Return [x, y] of the center of cell containing provided text 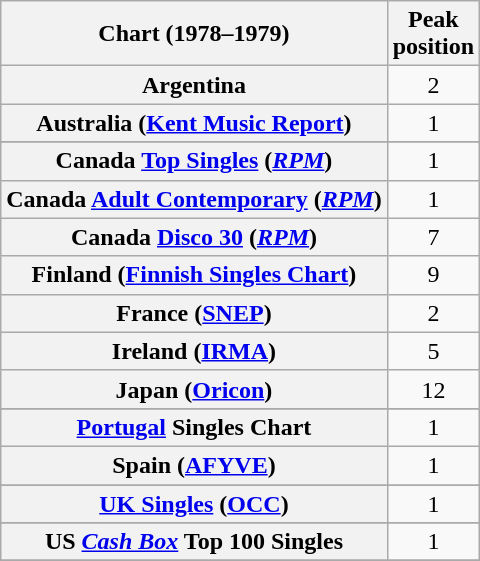
Peakposition [433, 34]
Finland (Finnish Singles Chart) [194, 275]
5 [433, 351]
Spain (AFYVE) [194, 465]
Australia (Kent Music Report) [194, 123]
9 [433, 275]
Portugal Singles Chart [194, 427]
US Cash Box Top 100 Singles [194, 542]
Canada Disco 30 (RPM) [194, 237]
12 [433, 389]
Chart (1978–1979) [194, 34]
Canada Top Singles (RPM) [194, 161]
France (SNEP) [194, 313]
Japan (Oricon) [194, 389]
Ireland (IRMA) [194, 351]
7 [433, 237]
Argentina [194, 85]
UK Singles (OCC) [194, 503]
Canada Adult Contemporary (RPM) [194, 199]
